Search for the cell housing the specified text and yield its [X, Y] center coordinate. 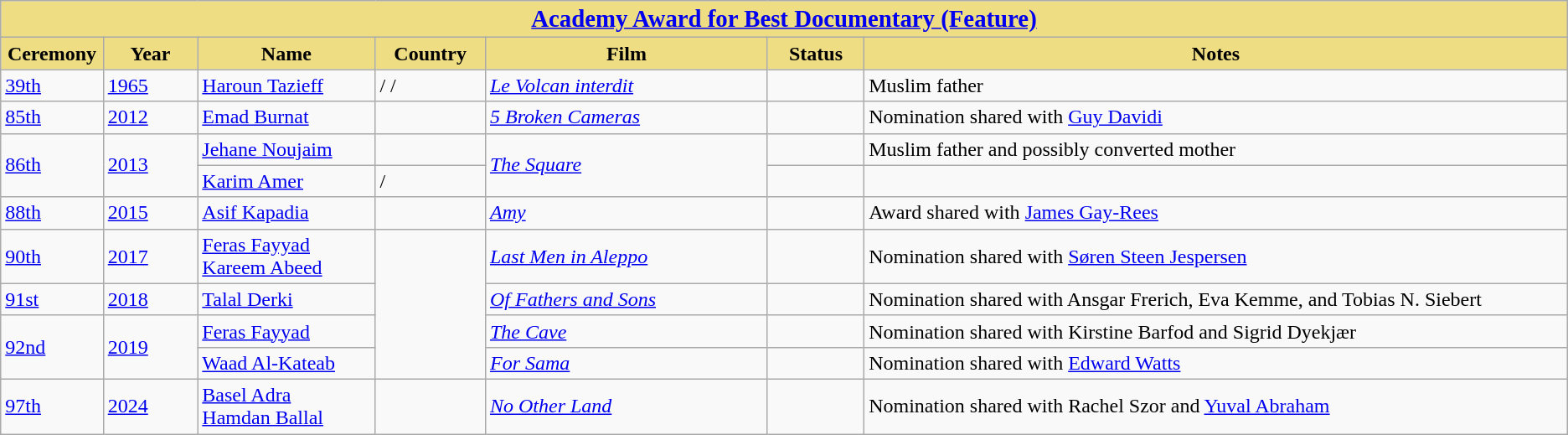
Last Men in Aleppo [627, 256]
90th [52, 256]
Ceremony [52, 54]
Basel AdraHamdan Ballal [286, 406]
The Cave [627, 331]
Award shared with James Gay-Rees [1216, 213]
Talal Derki [286, 299]
Name [286, 54]
2012 [151, 117]
92nd [52, 347]
/ / [431, 85]
Status [816, 54]
Year [151, 54]
Academy Award for Best Documentary (Feature) [784, 19]
Nomination shared with Søren Steen Jespersen [1216, 256]
Nomination shared with Ansgar Frerich, Eva Kemme, and Tobias N. Siebert [1216, 299]
Film [627, 54]
Karim Amer [286, 181]
Of Fathers and Sons [627, 299]
Nomination shared with Edward Watts [1216, 363]
5 Broken Cameras [627, 117]
1965 [151, 85]
Feras Fayyad [286, 331]
88th [52, 213]
Muslim father [1216, 85]
2013 [151, 165]
Country [431, 54]
Emad Burnat [286, 117]
Nomination shared with Kirstine Barfod and Sigrid Dyekjær [1216, 331]
Haroun Tazieff [286, 85]
Feras FayyadKareem Abeed [286, 256]
Le Volcan interdit [627, 85]
85th [52, 117]
2019 [151, 347]
The Square [627, 165]
Nomination shared with Rachel Szor and Yuval Abraham [1216, 406]
91st [52, 299]
2017 [151, 256]
Nomination shared with Guy Davidi [1216, 117]
97th [52, 406]
Waad Al-Kateab [286, 363]
2015 [151, 213]
2018 [151, 299]
Muslim father and possibly converted mother [1216, 149]
For Sama [627, 363]
86th [52, 165]
Asif Kapadia [286, 213]
2024 [151, 406]
/ [431, 181]
Notes [1216, 54]
Amy [627, 213]
Jehane Noujaim [286, 149]
No Other Land [627, 406]
39th [52, 85]
